Provide the [x, y] coordinate of the cell's center where the given text is located.  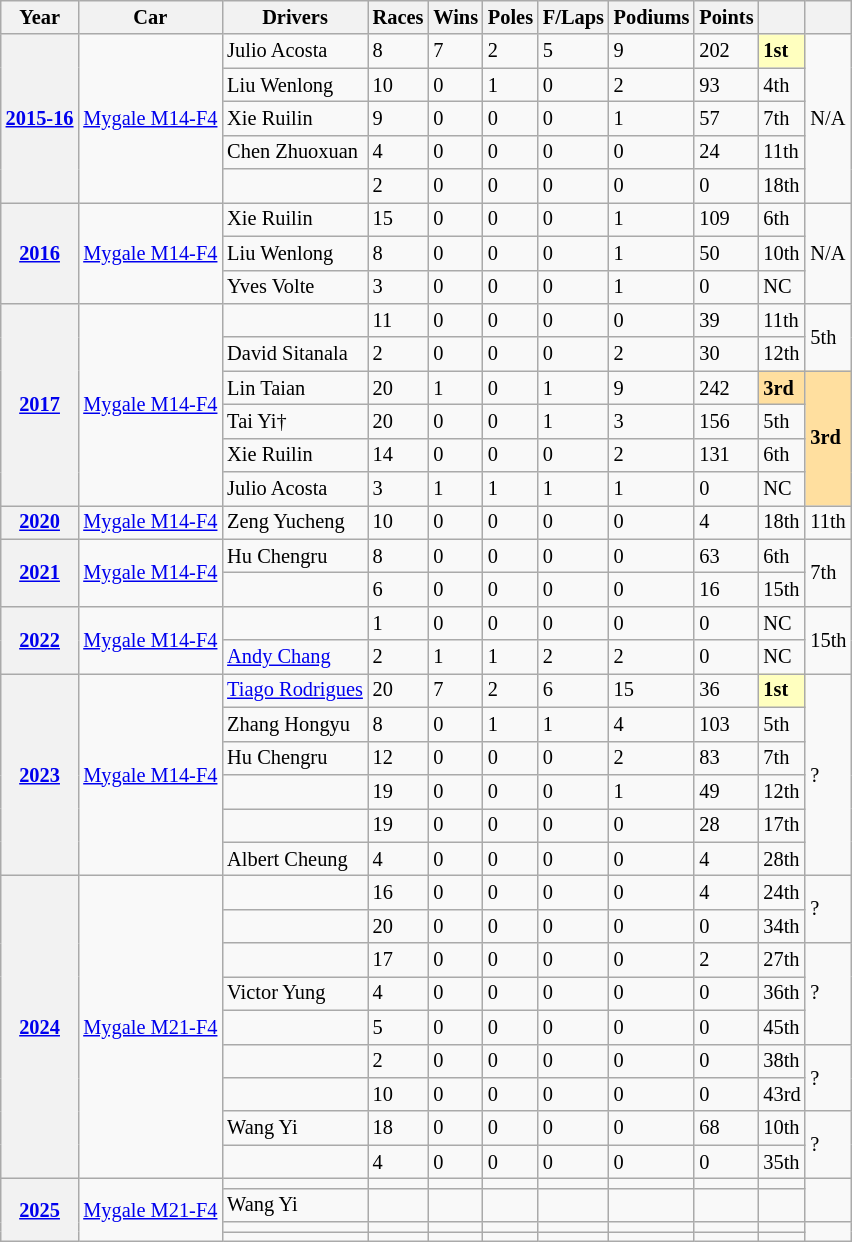
38th [782, 1061]
34th [782, 926]
2016 [40, 252]
28th [782, 859]
2020 [40, 522]
11 [398, 320]
Chen Zhuoxuan [294, 152]
17th [782, 825]
Drivers [294, 17]
Year [40, 17]
49 [726, 791]
43rd [782, 1094]
David Sitanala [294, 354]
36 [726, 690]
2024 [40, 1026]
2025 [40, 1210]
2021 [40, 572]
4th [782, 85]
50 [726, 253]
63 [726, 556]
14 [398, 455]
131 [726, 455]
83 [726, 758]
242 [726, 388]
35th [782, 1162]
Points [726, 17]
45th [782, 1027]
109 [726, 219]
27th [782, 960]
Lin Taian [294, 388]
30 [726, 354]
Andy Chang [294, 657]
Races [398, 17]
Tiago Rodrigues [294, 690]
Victor Yung [294, 993]
57 [726, 118]
103 [726, 724]
2022 [40, 640]
28 [726, 825]
17 [398, 960]
24 [726, 152]
Wins [456, 17]
Poles [510, 17]
36th [782, 993]
156 [726, 421]
2017 [40, 404]
Tai Yi† [294, 421]
Albert Cheung [294, 859]
2023 [40, 774]
18 [398, 1128]
Zhang Hongyu [294, 724]
Yves Volte [294, 287]
F/Laps [574, 17]
93 [726, 85]
Podiums [652, 17]
2015-16 [40, 118]
202 [726, 51]
39 [726, 320]
Zeng Yucheng [294, 522]
12 [398, 758]
68 [726, 1128]
24th [782, 892]
Car [150, 17]
